Locate the cell with the specified text and output its (X, Y) center coordinate. 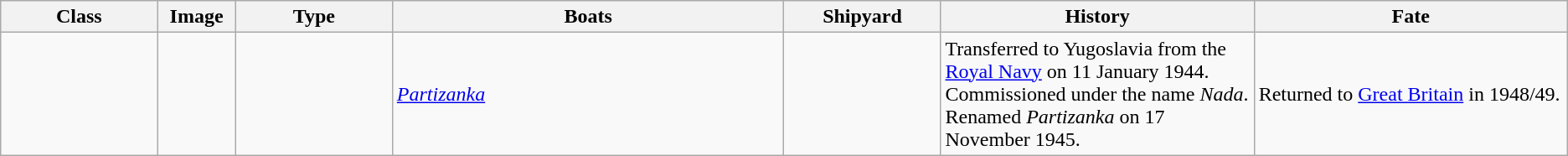
Image (197, 17)
Type (313, 17)
Fate (1411, 17)
Transferred to Yugoslavia from the Royal Navy on 11 January 1944. Commissioned under the name Nada. Renamed Partizanka on 17 November 1945. (1097, 94)
Partizanka (588, 94)
Returned to Great Britain in 1948/49. (1411, 94)
History (1097, 17)
Boats (588, 17)
Class (79, 17)
Shipyard (863, 17)
